Scan for the cell matching the given text and deliver its [X, Y] coordinate at center. 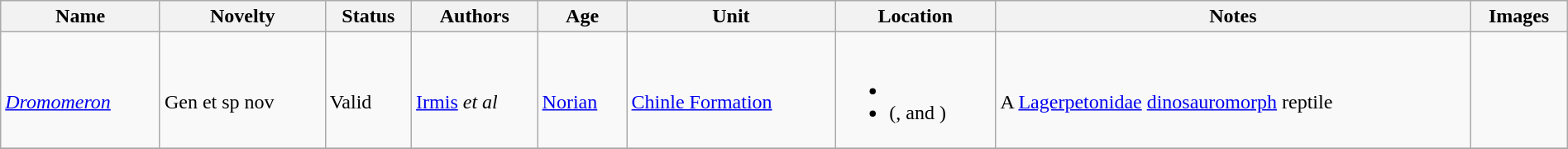
Images [1518, 17]
Unit [731, 17]
Authors [475, 17]
Valid [368, 90]
Age [582, 17]
Status [368, 17]
A Lagerpetonidae dinosauromorph reptile [1233, 90]
(, and ) [915, 90]
Norian [582, 90]
Chinle Formation [731, 90]
Novelty [242, 17]
Gen et sp nov [242, 90]
Dromomeron [81, 90]
Irmis et al [475, 90]
Notes [1233, 17]
Location [915, 17]
Name [81, 17]
